Capture the cell that displays the provided text and extract its (X, Y) central coordinate. 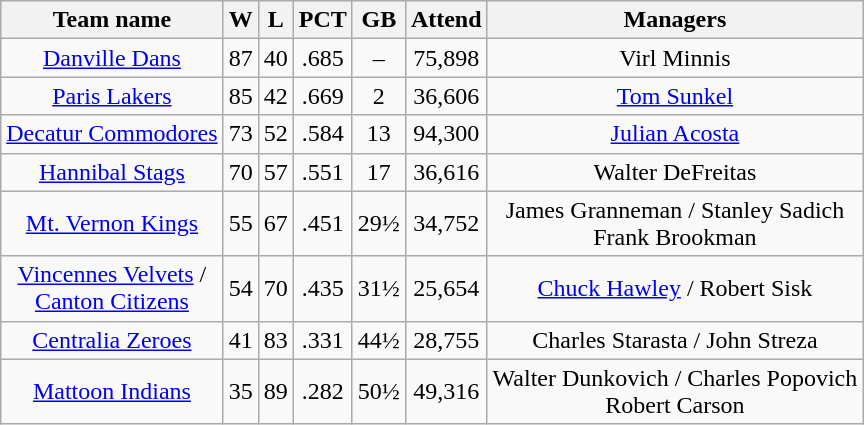
.282 (322, 392)
Paris Lakers (112, 96)
.584 (322, 134)
17 (378, 172)
.669 (322, 96)
PCT (322, 20)
36,616 (446, 172)
.551 (322, 172)
40 (276, 58)
Mt. Vernon Kings (112, 224)
Walter Dunkovich / Charles Popovich Robert Carson (675, 392)
87 (240, 58)
29½ (378, 224)
2 (378, 96)
52 (276, 134)
Mattoon Indians (112, 392)
– (378, 58)
Charles Starasta / John Streza (675, 340)
Centralia Zeroes (112, 340)
Danville Dans (112, 58)
42 (276, 96)
Tom Sunkel (675, 96)
Team name (112, 20)
Managers (675, 20)
13 (378, 134)
36,606 (446, 96)
Attend (446, 20)
44½ (378, 340)
57 (276, 172)
75,898 (446, 58)
James Granneman / Stanley Sadich Frank Brookman (675, 224)
55 (240, 224)
28,755 (446, 340)
73 (240, 134)
L (276, 20)
94,300 (446, 134)
Virl Minnis (675, 58)
Walter DeFreitas (675, 172)
34,752 (446, 224)
.451 (322, 224)
.435 (322, 288)
Hannibal Stags (112, 172)
25,654 (446, 288)
49,316 (446, 392)
Vincennes Velvets / Canton Citizens (112, 288)
50½ (378, 392)
Julian Acosta (675, 134)
Decatur Commodores (112, 134)
GB (378, 20)
54 (240, 288)
35 (240, 392)
W (240, 20)
67 (276, 224)
89 (276, 392)
.331 (322, 340)
31½ (378, 288)
41 (240, 340)
83 (276, 340)
85 (240, 96)
.685 (322, 58)
Chuck Hawley / Robert Sisk (675, 288)
